For the text-containing cell, return its midpoint in (x, y) coordinate format. 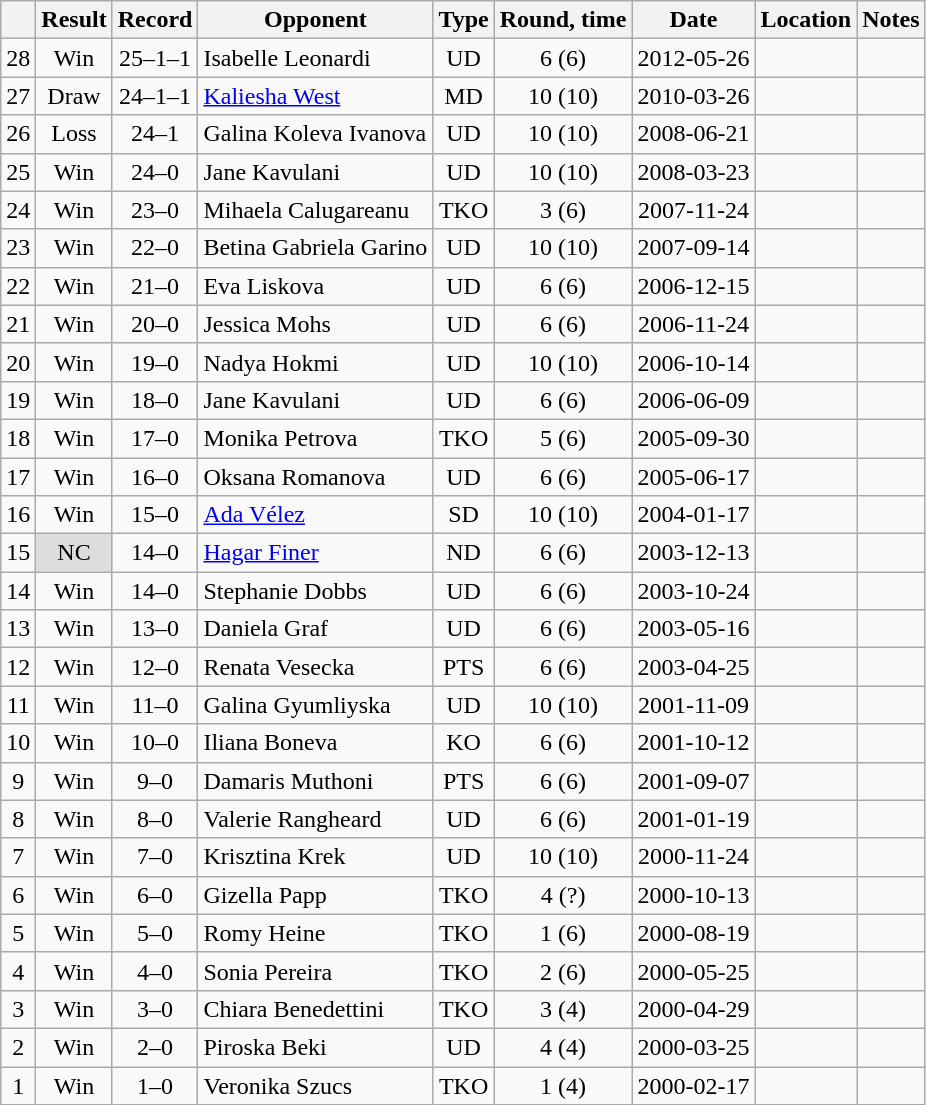
25–1–1 (155, 58)
18–0 (155, 400)
2004-01-17 (694, 515)
Betina Gabriela Garino (316, 248)
5 (6) (563, 438)
18 (18, 438)
2006-11-24 (694, 324)
Ada Vélez (316, 515)
MD (464, 96)
Mihaela Calugareanu (316, 210)
Opponent (316, 20)
21 (18, 324)
Veronika Szucs (316, 1085)
7–0 (155, 857)
2001-10-12 (694, 743)
Round, time (563, 20)
17–0 (155, 438)
17 (18, 477)
Daniela Graf (316, 629)
2000-04-29 (694, 1009)
KO (464, 743)
25 (18, 172)
2003-05-16 (694, 629)
2000-10-13 (694, 895)
Type (464, 20)
2 (18, 1047)
Result (74, 20)
Notes (891, 20)
15 (18, 553)
4 (18, 971)
26 (18, 134)
8–0 (155, 819)
Iliana Boneva (316, 743)
2000-08-19 (694, 933)
Loss (74, 134)
4 (4) (563, 1047)
24 (18, 210)
1 (18, 1085)
2008-03-23 (694, 172)
1 (4) (563, 1085)
Jessica Mohs (316, 324)
11–0 (155, 705)
2001-01-19 (694, 819)
9 (18, 781)
12–0 (155, 667)
Stephanie Dobbs (316, 591)
2001-09-07 (694, 781)
24–0 (155, 172)
Gizella Papp (316, 895)
Romy Heine (316, 933)
2005-06-17 (694, 477)
5 (18, 933)
2008-06-21 (694, 134)
22–0 (155, 248)
2006-12-15 (694, 286)
22 (18, 286)
Piroska Beki (316, 1047)
ND (464, 553)
23 (18, 248)
Damaris Muthoni (316, 781)
Hagar Finer (316, 553)
13 (18, 629)
2003-10-24 (694, 591)
Renata Vesecka (316, 667)
4 (?) (563, 895)
Chiara Benedettini (316, 1009)
Krisztina Krek (316, 857)
20 (18, 362)
2012-05-26 (694, 58)
2000-02-17 (694, 1085)
16–0 (155, 477)
Monika Petrova (316, 438)
8 (18, 819)
24–1–1 (155, 96)
Sonia Pereira (316, 971)
Valerie Rangheard (316, 819)
27 (18, 96)
Eva Liskova (316, 286)
21–0 (155, 286)
2007-11-24 (694, 210)
Galina Gyumliyska (316, 705)
14 (18, 591)
16 (18, 515)
23–0 (155, 210)
2006-10-14 (694, 362)
Galina Koleva Ivanova (316, 134)
12 (18, 667)
2001-11-09 (694, 705)
3 (6) (563, 210)
2006-06-09 (694, 400)
4–0 (155, 971)
6–0 (155, 895)
10–0 (155, 743)
2005-09-30 (694, 438)
1–0 (155, 1085)
7 (18, 857)
2000-11-24 (694, 857)
2010-03-26 (694, 96)
24–1 (155, 134)
Record (155, 20)
Isabelle Leonardi (316, 58)
19–0 (155, 362)
3 (18, 1009)
5–0 (155, 933)
15–0 (155, 515)
3–0 (155, 1009)
2003-12-13 (694, 553)
Date (694, 20)
19 (18, 400)
6 (18, 895)
3 (4) (563, 1009)
Location (806, 20)
20–0 (155, 324)
2 (6) (563, 971)
Nadya Hokmi (316, 362)
2000-03-25 (694, 1047)
2003-04-25 (694, 667)
NC (74, 553)
Kaliesha West (316, 96)
2007-09-14 (694, 248)
Draw (74, 96)
28 (18, 58)
13–0 (155, 629)
11 (18, 705)
2000-05-25 (694, 971)
10 (18, 743)
Oksana Romanova (316, 477)
9–0 (155, 781)
1 (6) (563, 933)
2–0 (155, 1047)
SD (464, 515)
